Provide the (X, Y) coordinate of the cell's center where the given text is located.  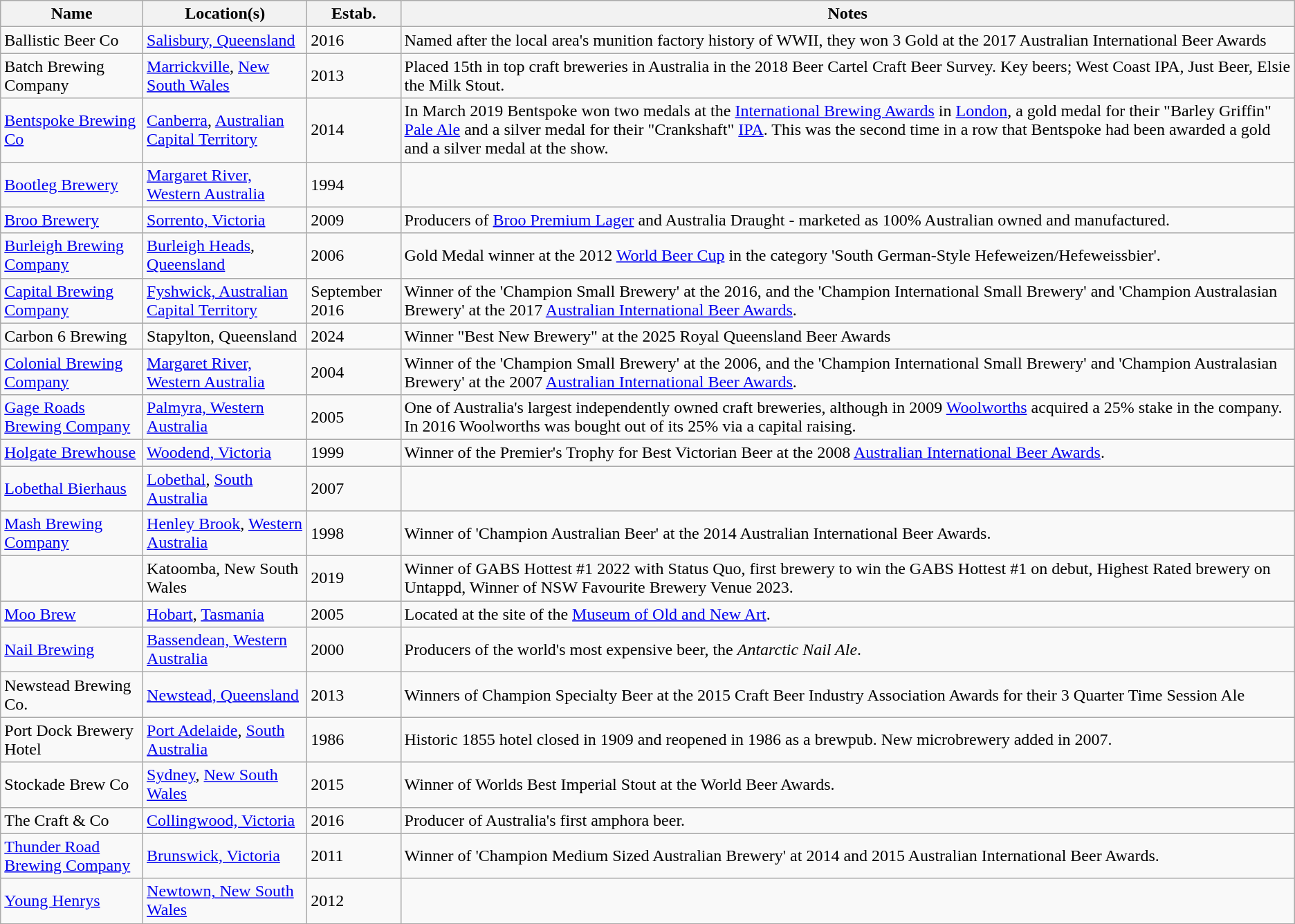
Young Henrys (72, 900)
Broo Brewery (72, 220)
1998 (354, 534)
Collingwood, Victoria (226, 820)
Woodend, Victoria (226, 452)
2019 (354, 578)
Gage Roads Brewing Company (72, 416)
Hobart, Tasmania (226, 614)
Fyshwick, Australian Capital Territory (226, 300)
Moo Brew (72, 614)
Winners of Champion Specialty Beer at the 2015 Craft Beer Industry Association Awards for their 3 Quarter Time Session Ale (847, 694)
Palmyra, Western Australia (226, 416)
Located at the site of the Museum of Old and New Art. (847, 614)
Mash Brewing Company (72, 534)
Port Dock Brewery Hotel (72, 740)
2009 (354, 220)
Stapylton, Queensland (226, 336)
Location(s) (226, 14)
2004 (354, 372)
Marrickville, New South Wales (226, 76)
2011 (354, 856)
Nail Brewing (72, 650)
Named after the local area's munition factory history of WWII, they won 3 Gold at the 2017 Australian International Beer Awards (847, 40)
Lobethal Bierhaus (72, 488)
Port Adelaide, South Australia (226, 740)
Katoomba, New South Wales (226, 578)
Winner of the Premier's Trophy for Best Victorian Beer at the 2008 Australian International Beer Awards. (847, 452)
Carbon 6 Brewing (72, 336)
Historic 1855 hotel closed in 1909 and reopened in 1986 as a brewpub. New microbrewery added in 2007. (847, 740)
2014 (354, 130)
Burleigh Heads, Queensland (226, 256)
Lobethal, South Australia (226, 488)
2007 (354, 488)
Bassendean, Western Australia (226, 650)
2012 (354, 900)
Winner of 'Champion Australian Beer' at the 2014 Australian International Beer Awards. (847, 534)
Producers of the world's most expensive beer, the Antarctic Nail Ale. (847, 650)
Sorrento, Victoria (226, 220)
Sydney, New South Wales (226, 784)
2024 (354, 336)
2015 (354, 784)
The Craft & Co (72, 820)
Stockade Brew Co (72, 784)
Winner of Worlds Best Imperial Stout at the World Beer Awards. (847, 784)
Bootleg Brewery (72, 184)
Canberra, Australian Capital Territory (226, 130)
Salisbury, Queensland (226, 40)
Notes (847, 14)
Newstead, Queensland (226, 694)
Burleigh Brewing Company (72, 256)
September 2016 (354, 300)
Colonial Brewing Company (72, 372)
Producers of Broo Premium Lager and Australia Draught - marketed as 100% Australian owned and manufactured. (847, 220)
Henley Brook, Western Australia (226, 534)
Newtown, New South Wales (226, 900)
2000 (354, 650)
Batch Brewing Company (72, 76)
1994 (354, 184)
Ballistic Beer Co (72, 40)
Bentspoke Brewing Co (72, 130)
Thunder Road Brewing Company (72, 856)
2006 (354, 256)
Winner "Best New Brewery" at the 2025 Royal Queensland Beer Awards (847, 336)
Name (72, 14)
Brunswick, Victoria (226, 856)
Estab. (354, 14)
Newstead Brewing Co. (72, 694)
Holgate Brewhouse (72, 452)
Producer of Australia's first amphora beer. (847, 820)
Capital Brewing Company (72, 300)
1986 (354, 740)
Gold Medal winner at the 2012 World Beer Cup in the category 'South German-Style Hefeweizen/Hefeweissbier'. (847, 256)
Winner of 'Champion Medium Sized Australian Brewery' at 2014 and 2015 Australian International Beer Awards. (847, 856)
1999 (354, 452)
